For the text-containing cell, return its midpoint in [x, y] coordinate format. 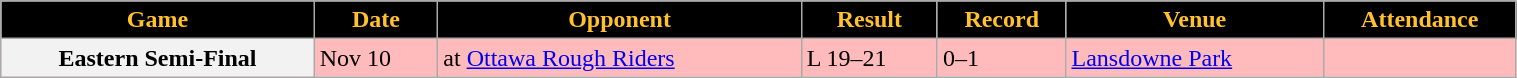
Game [158, 20]
Record [1002, 20]
Date [376, 20]
Attendance [1420, 20]
Lansdowne Park [1194, 58]
Eastern Semi-Final [158, 58]
Venue [1194, 20]
0–1 [1002, 58]
Opponent [620, 20]
at Ottawa Rough Riders [620, 58]
Result [869, 20]
L 19–21 [869, 58]
Nov 10 [376, 58]
